Scan for the cell matching the given text and deliver its [x, y] coordinate at center. 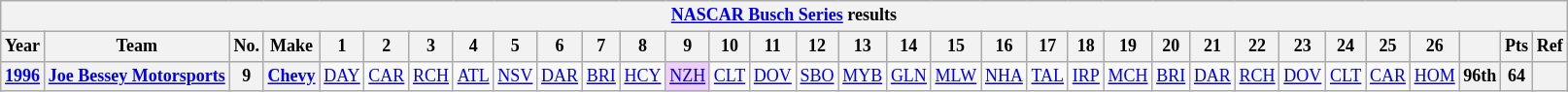
22 [1257, 46]
15 [956, 46]
13 [863, 46]
24 [1346, 46]
IRP [1086, 76]
26 [1434, 46]
HOM [1434, 76]
20 [1172, 46]
14 [909, 46]
64 [1517, 76]
Team [136, 46]
Joe Bessey Motorsports [136, 76]
8 [643, 46]
3 [431, 46]
NSV [515, 76]
16 [1005, 46]
NHA [1005, 76]
21 [1212, 46]
GLN [909, 76]
MYB [863, 76]
ATL [473, 76]
1996 [23, 76]
7 [600, 46]
NASCAR Busch Series results [784, 15]
Make [291, 46]
4 [473, 46]
96th [1481, 76]
Year [23, 46]
2 [387, 46]
17 [1047, 46]
25 [1388, 46]
No. [247, 46]
SBO [817, 76]
HCY [643, 76]
Chevy [291, 76]
MCH [1128, 76]
TAL [1047, 76]
12 [817, 46]
Pts [1517, 46]
6 [560, 46]
23 [1303, 46]
10 [729, 46]
Ref [1550, 46]
11 [772, 46]
1 [342, 46]
DAY [342, 76]
MLW [956, 76]
18 [1086, 46]
NZH [688, 76]
5 [515, 46]
19 [1128, 46]
